Provide the (X, Y) coordinate of the cell's center where the given text is located.  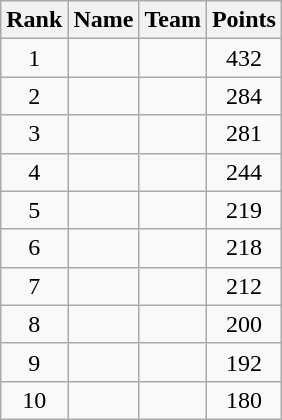
281 (244, 134)
6 (34, 248)
Name (104, 20)
7 (34, 286)
Team (173, 20)
5 (34, 210)
2 (34, 96)
212 (244, 286)
284 (244, 96)
432 (244, 58)
244 (244, 172)
3 (34, 134)
10 (34, 400)
Points (244, 20)
1 (34, 58)
180 (244, 400)
218 (244, 248)
Rank (34, 20)
219 (244, 210)
192 (244, 362)
4 (34, 172)
200 (244, 324)
9 (34, 362)
8 (34, 324)
